Find where the given text appears and provide that cell's center as [x, y] coordinate. 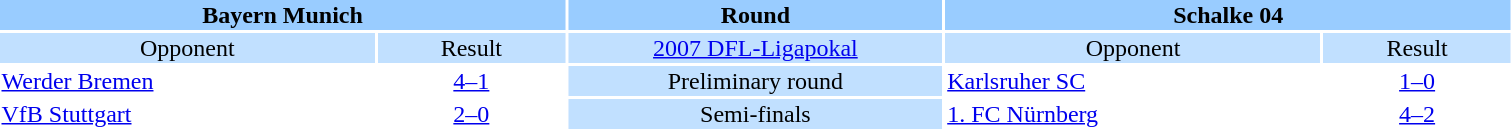
Karlsruher SC [1134, 81]
Bayern Munich [282, 15]
4–1 [472, 81]
Werder Bremen [188, 81]
Schalke 04 [1228, 15]
1. FC Nürnberg [1134, 114]
VfB Stuttgart [188, 114]
2–0 [472, 114]
Preliminary round [756, 81]
4–2 [1416, 114]
Round [756, 15]
1–0 [1416, 81]
Semi-finals [756, 114]
2007 DFL-Ligapokal [756, 48]
